Search for the cell housing the specified text and yield its (X, Y) center coordinate. 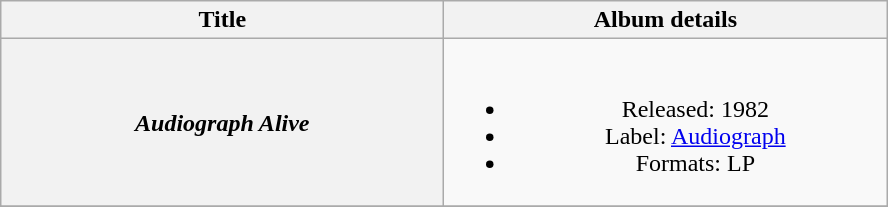
Released: 1982Label: AudiographFormats: LP (666, 122)
Album details (666, 20)
Title (222, 20)
Audiograph Alive (222, 122)
